Capture the cell that displays the provided text and extract its [x, y] central coordinate. 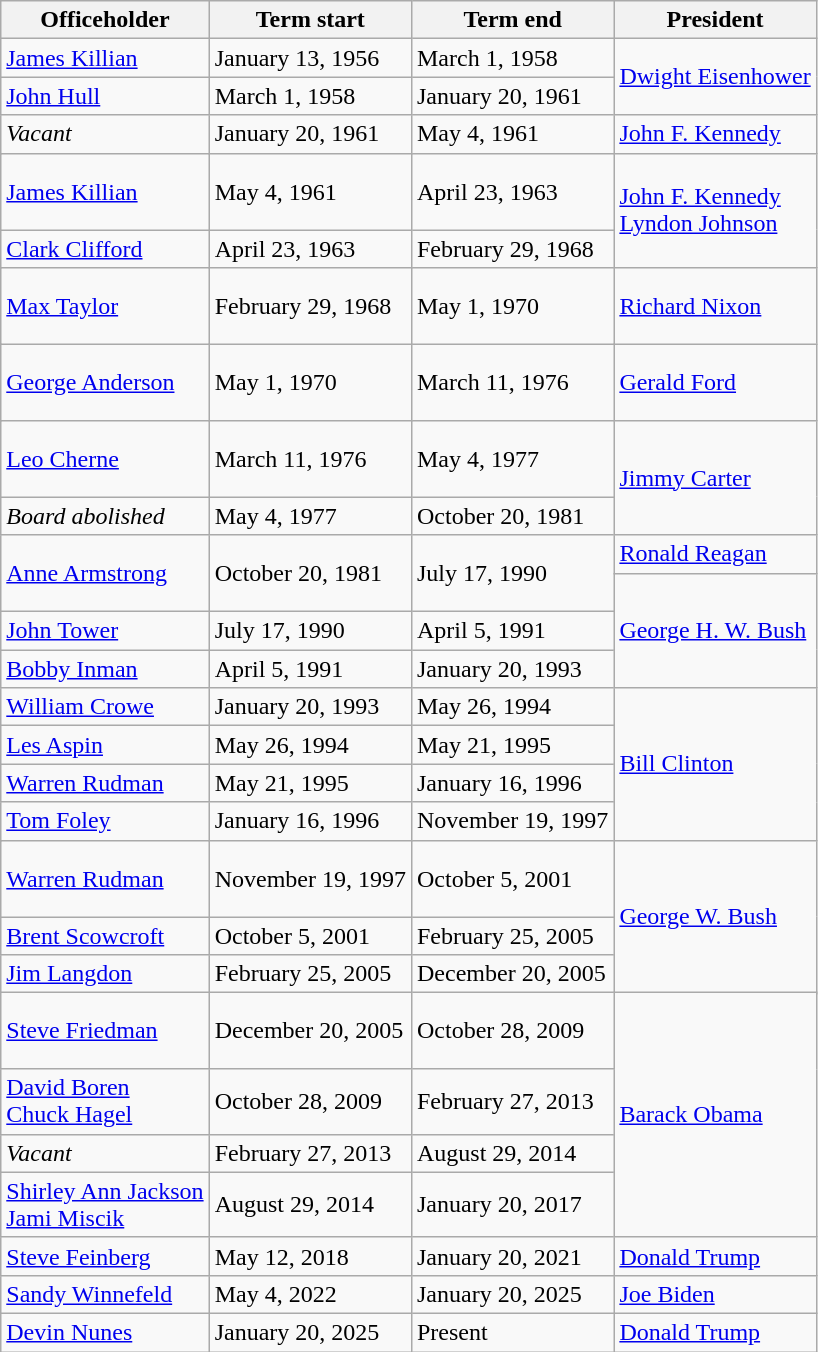
Tom Foley [105, 821]
January 20, 2017 [512, 1204]
Present [512, 1332]
John F. Kennedy [715, 134]
Max Taylor [105, 306]
Bill Clinton [715, 764]
President [715, 20]
Richard Nixon [715, 306]
Steve Feinberg [105, 1256]
Term start [310, 20]
May 12, 2018 [310, 1256]
Leo Cherne [105, 459]
January 13, 1956 [310, 58]
Term end [512, 20]
January 20, 2021 [512, 1256]
Les Aspin [105, 745]
Devin Nunes [105, 1332]
Jim Langdon [105, 974]
Ronald Reagan [715, 554]
Board abolished [105, 516]
John F. KennedyLyndon Johnson [715, 210]
May 4, 2022 [310, 1294]
David BorenChuck Hagel [105, 1102]
Officeholder [105, 20]
Shirley Ann JacksonJami Miscik [105, 1204]
Joe Biden [715, 1294]
Clark Clifford [105, 249]
John Tower [105, 631]
George W. Bush [715, 916]
William Crowe [105, 707]
Dwight Eisenhower [715, 77]
Jimmy Carter [715, 478]
Barack Obama [715, 1116]
John Hull [105, 96]
Anne Armstrong [105, 573]
Gerald Ford [715, 382]
Bobby Inman [105, 669]
George Anderson [105, 382]
Steve Friedman [105, 1031]
Brent Scowcroft [105, 935]
Sandy Winnefeld [105, 1294]
George H. W. Bush [715, 630]
